Return the (X, Y) coordinate for the center point of the cell that contains the specified text.  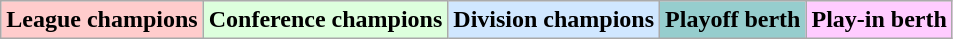
Division champions (554, 20)
Play-in berth (879, 20)
Playoff berth (733, 20)
League champions (102, 20)
Conference champions (326, 20)
